Scan for the cell matching the given text and deliver its [x, y] coordinate at center. 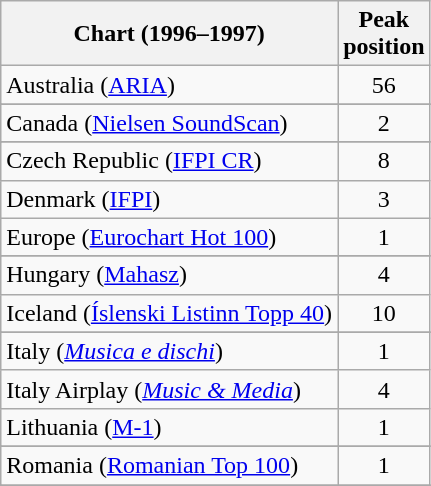
2 [384, 123]
3 [384, 199]
Romania (Romanian Top 100) [170, 465]
8 [384, 161]
Czech Republic (IFPI CR) [170, 161]
56 [384, 85]
Australia (ARIA) [170, 85]
Chart (1996–1997) [170, 34]
Italy Airplay (Music & Media) [170, 389]
Iceland (Íslenski Listinn Topp 40) [170, 313]
Italy (Musica e dischi) [170, 351]
Europe (Eurochart Hot 100) [170, 237]
Canada (Nielsen SoundScan) [170, 123]
Hungary (Mahasz) [170, 275]
10 [384, 313]
Peakposition [384, 34]
Denmark (IFPI) [170, 199]
Lithuania (M-1) [170, 427]
